Detect which cell encompasses the target text, then output its (x, y) center coordinate. 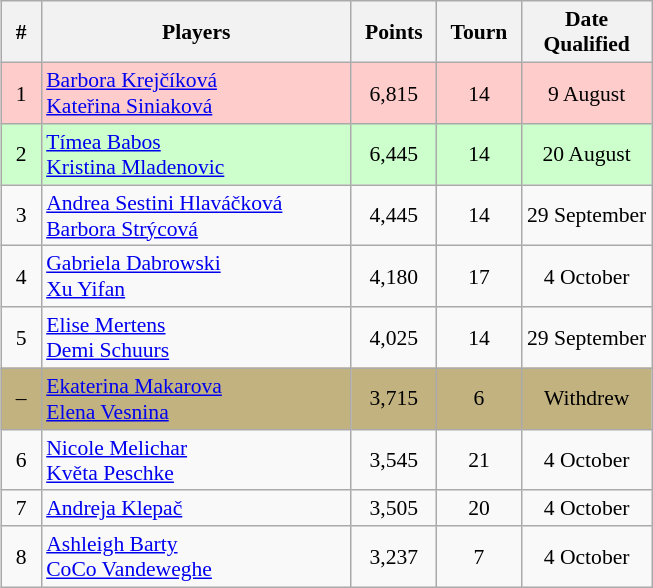
20 (478, 508)
3,545 (394, 460)
Tourn (478, 32)
8 (21, 556)
Date Qualified (587, 32)
4,180 (394, 276)
6,445 (394, 154)
3,505 (394, 508)
1 (21, 92)
4,445 (394, 216)
Withdrew (587, 398)
5 (21, 338)
20 August (587, 154)
2 (21, 154)
17 (478, 276)
Andreja Klepač (196, 508)
– (21, 398)
Points (394, 32)
6,815 (394, 92)
3,715 (394, 398)
Nicole Melichar Květa Peschke (196, 460)
3 (21, 216)
Tímea Babos Kristina Mladenovic (196, 154)
Gabriela Dabrowski Xu Yifan (196, 276)
Players (196, 32)
# (21, 32)
3,237 (394, 556)
Ekaterina Makarova Elena Vesnina (196, 398)
21 (478, 460)
Andrea Sestini Hlaváčková Barbora Strýcová (196, 216)
9 August (587, 92)
Elise Mertens Demi Schuurs (196, 338)
Barbora Krejčíková Kateřina Siniaková (196, 92)
4,025 (394, 338)
Ashleigh Barty CoCo Vandeweghe (196, 556)
4 (21, 276)
